Return the (x, y) coordinate for the center point of the cell that contains the specified text.  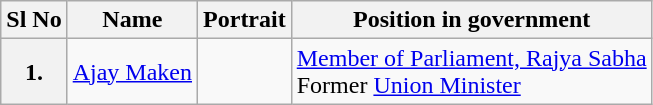
1. (34, 72)
Ajay Maken (132, 72)
Sl No (34, 20)
Member of Parliament, Rajya Sabha Former Union Minister (472, 72)
Position in government (472, 20)
Name (132, 20)
Portrait (245, 20)
